Search for the cell housing the specified text and yield its [X, Y] center coordinate. 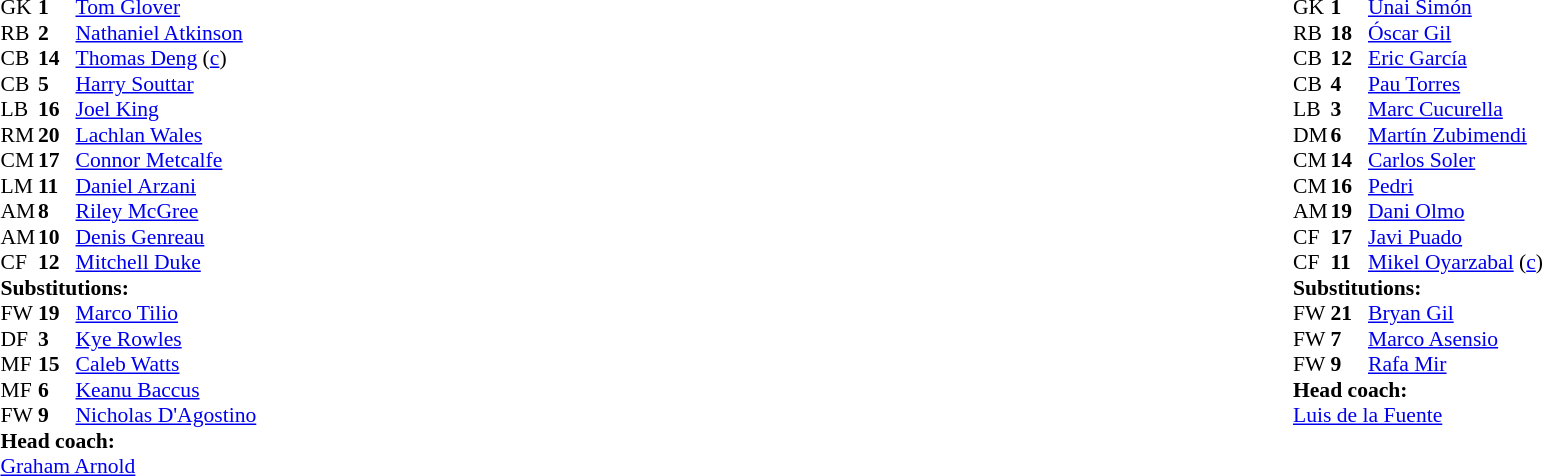
Marco Tilio [166, 313]
2 [57, 33]
Riley McGree [166, 211]
21 [1349, 313]
Substitutions: [128, 288]
Mitchell Duke [166, 263]
DF [19, 339]
Daniel Arzani [166, 186]
7 [1349, 339]
Connor Metcalfe [166, 161]
10 [57, 237]
RM [19, 135]
Kye Rowles [166, 339]
18 [1349, 33]
15 [57, 365]
Caleb Watts [166, 365]
Head coach: [128, 441]
Denis Genreau [166, 237]
8 [57, 211]
20 [57, 135]
Harry Souttar [166, 84]
5 [57, 84]
Nathaniel Atkinson [166, 33]
DM [1312, 135]
Thomas Deng (c) [166, 59]
Keanu Baccus [166, 390]
LM [19, 186]
Lachlan Wales [166, 135]
Nicholas D'Agostino [166, 415]
Joel King [166, 109]
4 [1349, 84]
